Extract the (X, Y) coordinate from the center of the cell holding the provided text.  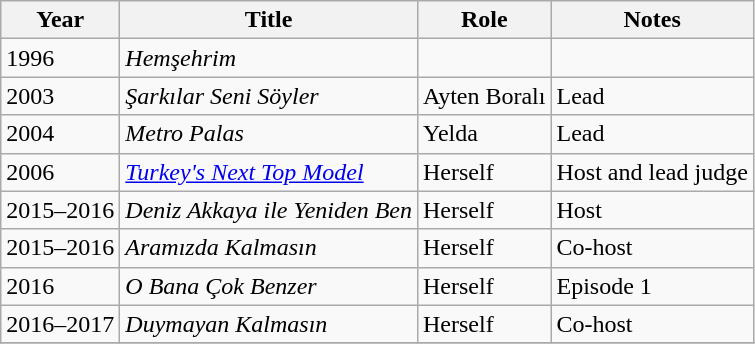
Host (652, 210)
Title (269, 20)
Episode 1 (652, 286)
1996 (60, 58)
Notes (652, 20)
Şarkılar Seni Söyler (269, 96)
2016 (60, 286)
2006 (60, 172)
2004 (60, 134)
Metro Palas (269, 134)
Deniz Akkaya ile Yeniden Ben (269, 210)
Turkey's Next Top Model (269, 172)
Yelda (484, 134)
Duymayan Kalmasın (269, 324)
Host and lead judge (652, 172)
Hemşehrim (269, 58)
Role (484, 20)
2003 (60, 96)
Year (60, 20)
Ayten Boralı (484, 96)
O Bana Çok Benzer (269, 286)
2016–2017 (60, 324)
Aramızda Kalmasın (269, 248)
